From the cell containing the given text, extract its center point as [x, y] coordinate. 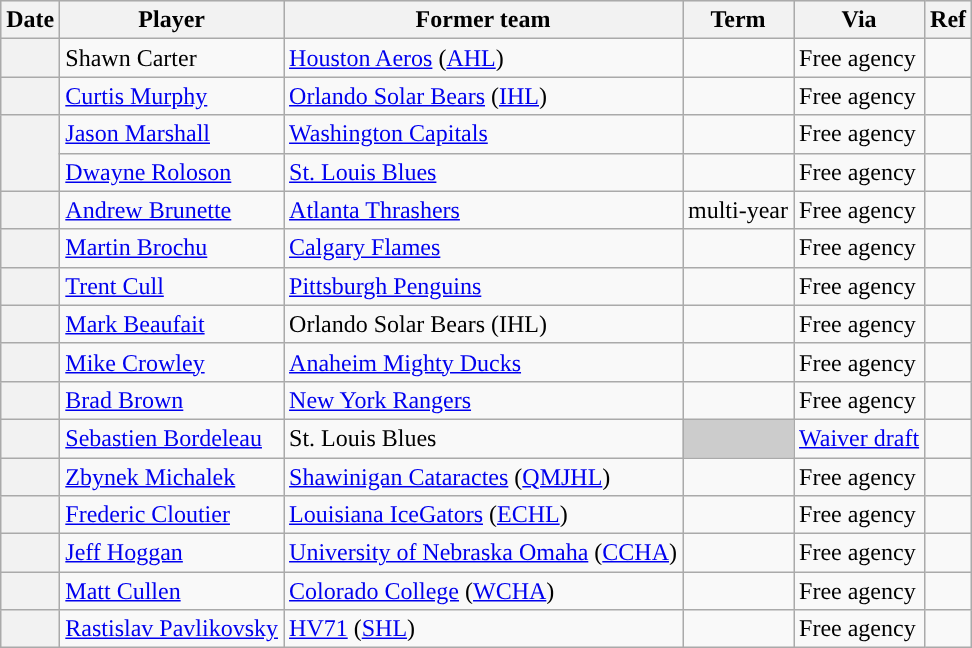
Date [30, 20]
Dwayne Roloson [172, 172]
Anaheim Mighty Ducks [484, 362]
Jeff Hoggan [172, 553]
Martin Brochu [172, 248]
Jason Marshall [172, 134]
Pittsburgh Penguins [484, 286]
Trent Cull [172, 286]
Shawn Carter [172, 58]
Atlanta Thrashers [484, 210]
Player [172, 20]
Ref [948, 20]
Frederic Cloutier [172, 515]
Houston Aeros (AHL) [484, 58]
Andrew Brunette [172, 210]
Mark Beaufait [172, 324]
multi-year [738, 210]
Louisiana IceGators (ECHL) [484, 515]
Mike Crowley [172, 362]
HV71 (SHL) [484, 629]
Shawinigan Cataractes (QMJHL) [484, 477]
Brad Brown [172, 400]
Colorado College (WCHA) [484, 591]
Curtis Murphy [172, 96]
Matt Cullen [172, 591]
Via [860, 20]
Waiver draft [860, 438]
Former team [484, 20]
New York Rangers [484, 400]
Washington Capitals [484, 134]
Term [738, 20]
Zbynek Michalek [172, 477]
University of Nebraska Omaha (CCHA) [484, 553]
Rastislav Pavlikovsky [172, 629]
Calgary Flames [484, 248]
Sebastien Bordeleau [172, 438]
